Find where the given text appears and provide that cell's center as [x, y] coordinate. 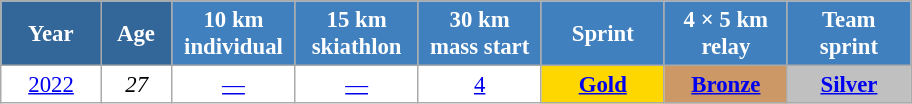
Age [136, 34]
10 km individual [234, 34]
Gold [602, 85]
27 [136, 85]
Bronze [726, 85]
30 km mass start [480, 34]
Sprint [602, 34]
Silver [848, 85]
4 [480, 85]
2022 [52, 85]
4 × 5 km relay [726, 34]
Year [52, 34]
15 km skiathlon [356, 34]
Team sprint [848, 34]
